Detect which cell encompasses the target text, then output its (X, Y) center coordinate. 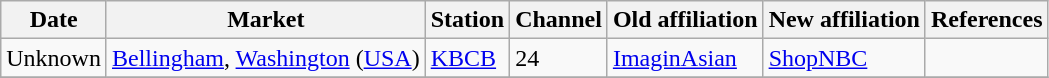
ImaginAsian (685, 58)
Station (467, 20)
24 (559, 58)
Date (54, 20)
Unknown (54, 58)
Bellingham, Washington (USA) (266, 58)
KBCB (467, 58)
References (986, 20)
ShopNBC (844, 58)
New affiliation (844, 20)
Market (266, 20)
Channel (559, 20)
Old affiliation (685, 20)
